Detect which cell encompasses the target text, then output its (x, y) center coordinate. 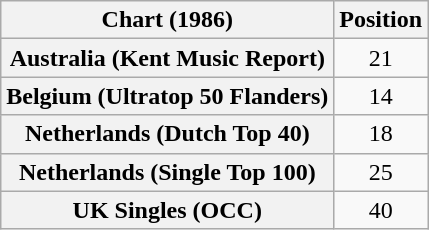
Position (381, 20)
Chart (1986) (168, 20)
25 (381, 172)
18 (381, 134)
UK Singles (OCC) (168, 210)
Australia (Kent Music Report) (168, 58)
40 (381, 210)
14 (381, 96)
Netherlands (Dutch Top 40) (168, 134)
Belgium (Ultratop 50 Flanders) (168, 96)
21 (381, 58)
Netherlands (Single Top 100) (168, 172)
